Return [X, Y] of the center of cell containing provided text 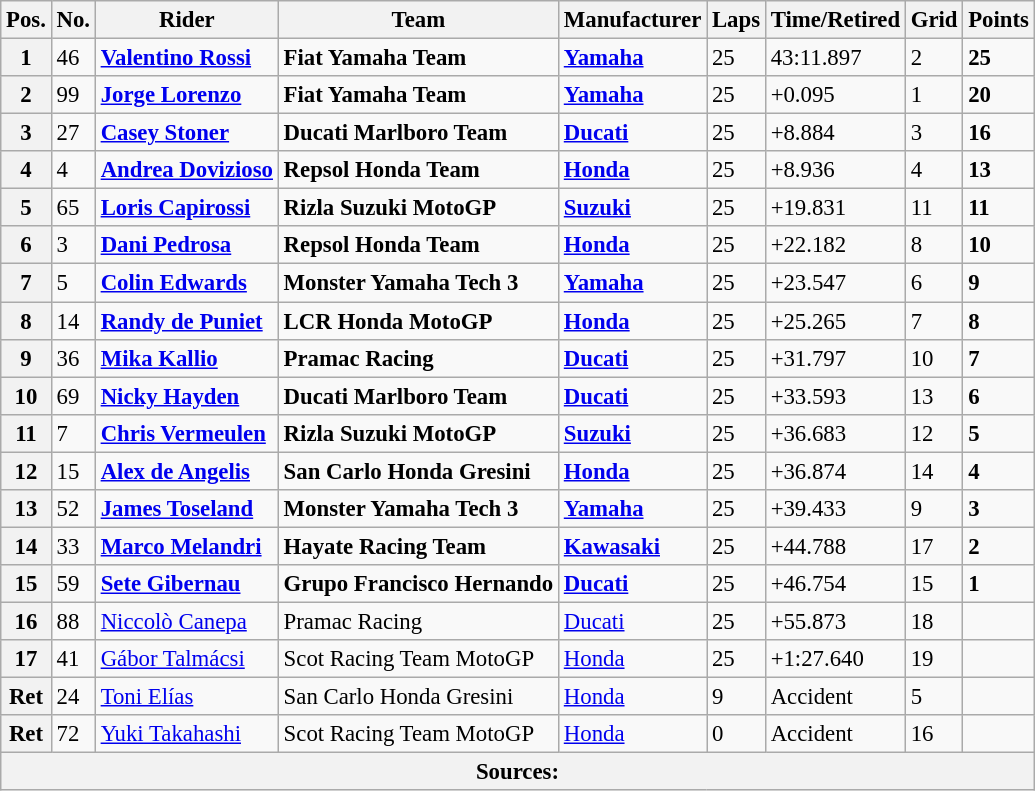
Mika Kallio [186, 358]
No. [73, 20]
+22.182 [835, 245]
Manufacturer [632, 20]
46 [73, 58]
+55.873 [835, 621]
Grid [934, 20]
33 [73, 546]
+36.874 [835, 471]
Loris Capirossi [186, 208]
69 [73, 396]
LCR Honda MotoGP [418, 321]
+46.754 [835, 584]
Colin Edwards [186, 283]
18 [934, 621]
James Toseland [186, 509]
0 [736, 734]
Marco Melandri [186, 546]
65 [73, 208]
Jorge Lorenzo [186, 95]
+8.936 [835, 170]
Randy de Puniet [186, 321]
+31.797 [835, 358]
Toni Elías [186, 697]
Kawasaki [632, 546]
Time/Retired [835, 20]
+19.831 [835, 208]
+39.433 [835, 509]
Yuki Takahashi [186, 734]
Dani Pedrosa [186, 245]
+33.593 [835, 396]
+0.095 [835, 95]
Grupo Francisco Hernando [418, 584]
43:11.897 [835, 58]
Nicky Hayden [186, 396]
Gábor Talmácsi [186, 659]
Rider [186, 20]
41 [73, 659]
+1:27.640 [835, 659]
Sources: [518, 772]
Andrea Dovizioso [186, 170]
52 [73, 509]
59 [73, 584]
Team [418, 20]
Pos. [26, 20]
Laps [736, 20]
+8.884 [835, 133]
27 [73, 133]
99 [73, 95]
Casey Stoner [186, 133]
Points [998, 20]
+23.547 [835, 283]
19 [934, 659]
24 [73, 697]
Valentino Rossi [186, 58]
20 [998, 95]
Sete Gibernau [186, 584]
Hayate Racing Team [418, 546]
88 [73, 621]
Niccolò Canepa [186, 621]
+36.683 [835, 433]
+25.265 [835, 321]
Chris Vermeulen [186, 433]
72 [73, 734]
Alex de Angelis [186, 471]
+44.788 [835, 546]
36 [73, 358]
